Provide the [x, y] coordinate of the cell's center where the given text is located.  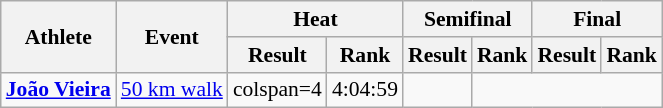
Semifinal [468, 19]
Event [172, 36]
Final [596, 19]
4:04:59 [365, 90]
João Vieira [58, 90]
50 km walk [172, 90]
colspan=4 [278, 90]
Athlete [58, 36]
Heat [316, 19]
